Extract the [X, Y] coordinate from the center of the cell holding the provided text.  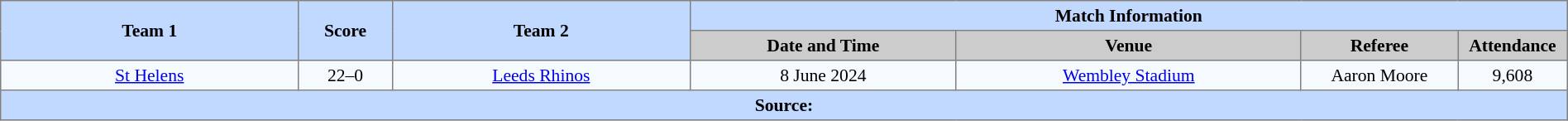
Score [346, 31]
Team 2 [541, 31]
Wembley Stadium [1128, 75]
Aaron Moore [1379, 75]
Date and Time [823, 46]
Source: [784, 105]
Leeds Rhinos [541, 75]
8 June 2024 [823, 75]
Venue [1128, 46]
22–0 [346, 75]
9,608 [1513, 75]
Referee [1379, 46]
St Helens [150, 75]
Team 1 [150, 31]
Match Information [1128, 16]
Attendance [1513, 46]
